Extract the [x, y] coordinate from the center of the cell holding the provided text.  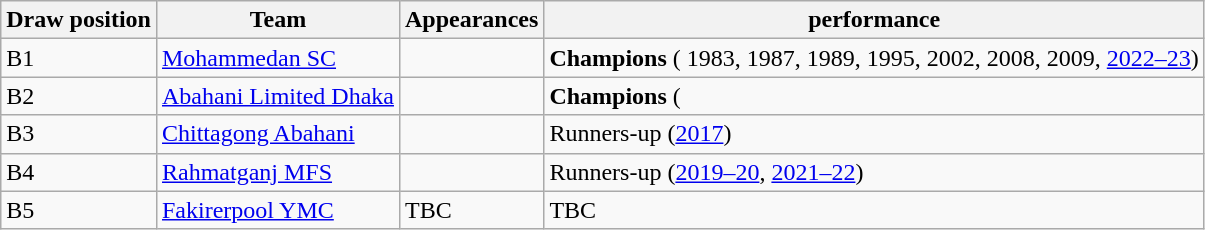
Team [278, 20]
performance [874, 20]
Chittagong Abahani [278, 134]
Rahmatganj MFS [278, 172]
Abahani Limited Dhaka [278, 96]
Appearances [471, 20]
Runners-up (2017) [874, 134]
B5 [79, 210]
Runners-up (2019–20, 2021–22) [874, 172]
B3 [79, 134]
B4 [79, 172]
Fakirerpool YMC [278, 210]
Mohammedan SC [278, 58]
Draw position [79, 20]
B1 [79, 58]
Champions ( [874, 96]
B2 [79, 96]
Champions ( 1983, 1987, 1989, 1995, 2002, 2008, 2009, 2022–23) [874, 58]
